Provide the (x, y) coordinate of the cell's center where the given text is located.  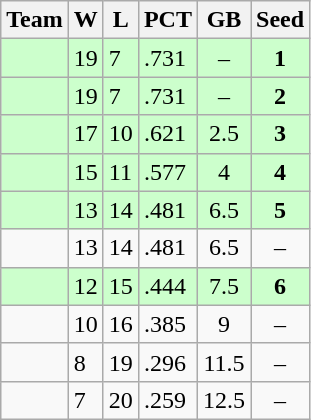
.621 (168, 134)
Team (35, 20)
W (86, 20)
GB (224, 20)
12.5 (224, 400)
17 (86, 134)
2 (280, 96)
PCT (168, 20)
9 (224, 324)
.577 (168, 172)
.296 (168, 362)
1 (280, 58)
12 (86, 286)
11 (120, 172)
6 (280, 286)
L (120, 20)
.444 (168, 286)
16 (120, 324)
7.5 (224, 286)
11.5 (224, 362)
Seed (280, 20)
.385 (168, 324)
20 (120, 400)
3 (280, 134)
2.5 (224, 134)
8 (86, 362)
.259 (168, 400)
5 (280, 210)
